Capture the cell that displays the provided text and extract its (x, y) central coordinate. 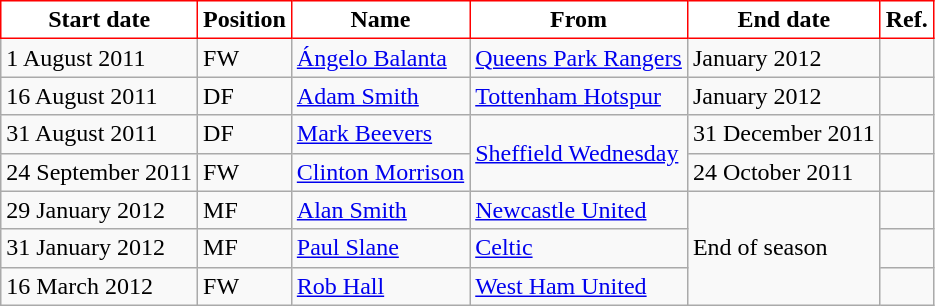
Rob Hall (380, 286)
Name (380, 20)
Newcastle United (579, 210)
Ref. (906, 20)
Start date (100, 20)
Adam Smith (380, 96)
1 August 2011 (100, 58)
Celtic (579, 248)
Clinton Morrison (380, 172)
Mark Beevers (380, 134)
Paul Slane (380, 248)
29 January 2012 (100, 210)
West Ham United (579, 286)
Tottenham Hotspur (579, 96)
End of season (784, 248)
From (579, 20)
Alan Smith (380, 210)
16 March 2012 (100, 286)
16 August 2011 (100, 96)
End date (784, 20)
31 August 2011 (100, 134)
24 October 2011 (784, 172)
Sheffield Wednesday (579, 153)
Ángelo Balanta (380, 58)
Position (245, 20)
31 January 2012 (100, 248)
31 December 2011 (784, 134)
Queens Park Rangers (579, 58)
24 September 2011 (100, 172)
